Find where the given text appears and provide that cell's center as (x, y) coordinate. 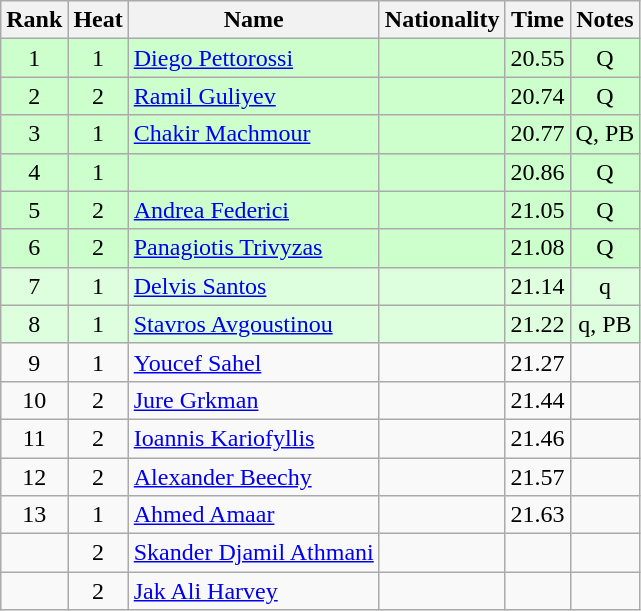
Time (538, 20)
Diego Pettorossi (254, 58)
Rank (34, 20)
q, PB (605, 324)
Ahmed Amaar (254, 515)
11 (34, 438)
10 (34, 400)
7 (34, 286)
20.55 (538, 58)
20.74 (538, 96)
21.08 (538, 248)
Jure Grkman (254, 400)
Ramil Guliyev (254, 96)
6 (34, 248)
21.57 (538, 477)
Panagiotis Trivyzas (254, 248)
21.46 (538, 438)
8 (34, 324)
5 (34, 210)
21.14 (538, 286)
Stavros Avgoustinou (254, 324)
4 (34, 172)
Skander Djamil Athmani (254, 553)
Name (254, 20)
20.77 (538, 134)
9 (34, 362)
Nationality (442, 20)
Andrea Federici (254, 210)
Delvis Santos (254, 286)
Alexander Beechy (254, 477)
Chakir Machmour (254, 134)
3 (34, 134)
21.05 (538, 210)
Q, PB (605, 134)
20.86 (538, 172)
Notes (605, 20)
Ioannis Kariofyllis (254, 438)
q (605, 286)
21.22 (538, 324)
Heat (98, 20)
12 (34, 477)
21.63 (538, 515)
Jak Ali Harvey (254, 591)
21.44 (538, 400)
21.27 (538, 362)
13 (34, 515)
Youcef Sahel (254, 362)
